Scan for the cell matching the given text and deliver its (x, y) coordinate at center. 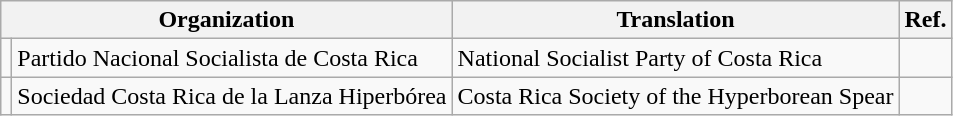
Ref. (926, 20)
Sociedad Costa Rica de la Lanza Hiperbórea (232, 96)
Partido Nacional Socialista de Costa Rica (232, 58)
Organization (226, 20)
Costa Rica Society of the Hyperborean Spear (676, 96)
Translation (676, 20)
National Socialist Party of Costa Rica (676, 58)
